Scan for the cell matching the given text and deliver its (X, Y) coordinate at center. 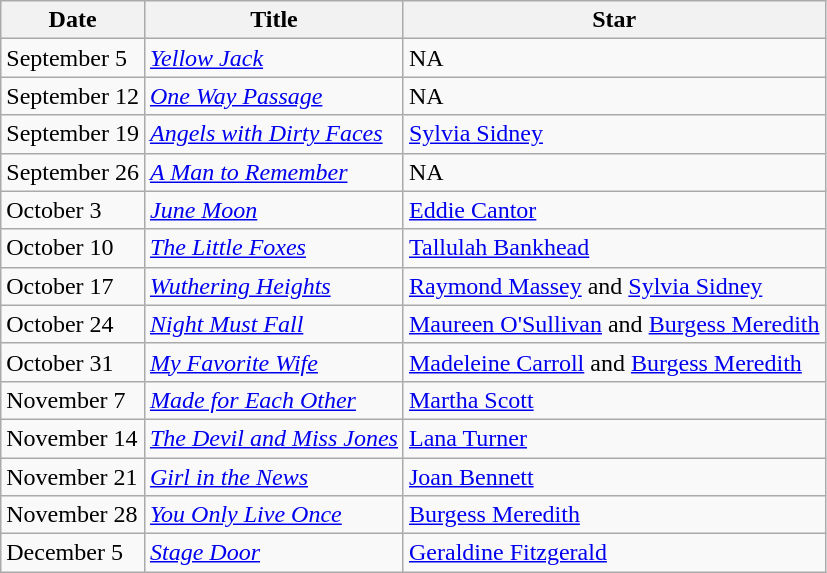
September 5 (73, 58)
Maureen O'Sullivan and Burgess Meredith (614, 324)
November 14 (73, 438)
Star (614, 20)
My Favorite Wife (274, 362)
Yellow Jack (274, 58)
Sylvia Sidney (614, 134)
The Devil and Miss Jones (274, 438)
November 28 (73, 515)
A Man to Remember (274, 172)
Martha Scott (614, 400)
Lana Turner (614, 438)
Raymond Massey and Sylvia Sidney (614, 286)
Burgess Meredith (614, 515)
October 3 (73, 210)
You Only Live Once (274, 515)
Tallulah Bankhead (614, 248)
Angels with Dirty Faces (274, 134)
Night Must Fall (274, 324)
Madeleine Carroll and Burgess Meredith (614, 362)
Title (274, 20)
September 12 (73, 96)
September 26 (73, 172)
One Way Passage (274, 96)
September 19 (73, 134)
Girl in the News (274, 477)
Date (73, 20)
The Little Foxes (274, 248)
October 31 (73, 362)
Stage Door (274, 553)
October 17 (73, 286)
Eddie Cantor (614, 210)
October 10 (73, 248)
Wuthering Heights (274, 286)
December 5 (73, 553)
October 24 (73, 324)
Geraldine Fitzgerald (614, 553)
November 7 (73, 400)
Made for Each Other (274, 400)
Joan Bennett (614, 477)
June Moon (274, 210)
November 21 (73, 477)
